Locate the cell with the specified text and output its (X, Y) center coordinate. 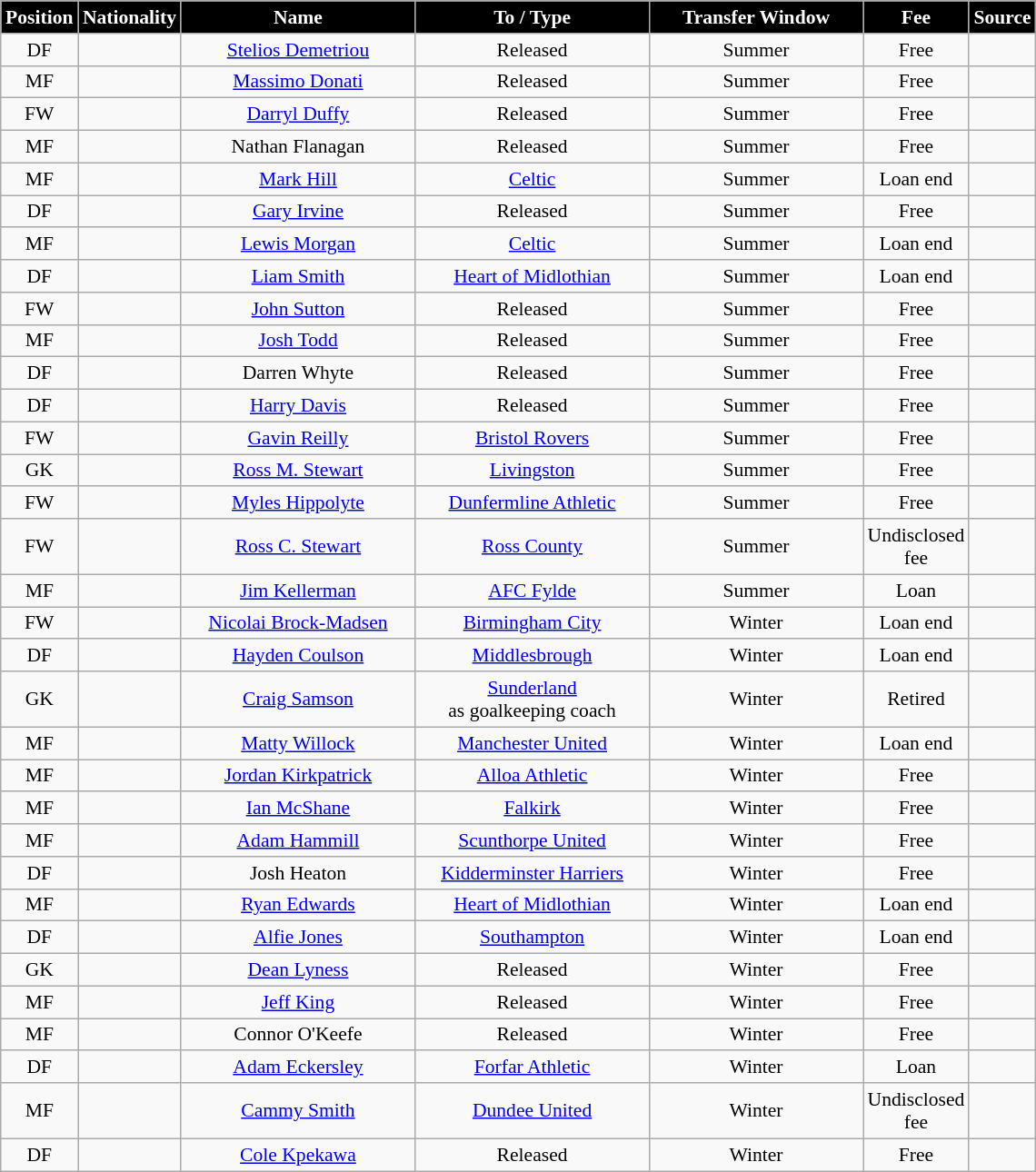
Hayden Coulson (298, 656)
Harry Davis (298, 406)
Position (40, 17)
Fee (916, 17)
Alfie Jones (298, 938)
Massimo Donati (298, 82)
Josh Todd (298, 341)
Ross C. Stewart (298, 547)
Jeff King (298, 1002)
Sunderland as goalkeeping coach (533, 700)
Darren Whyte (298, 373)
Gavin Reilly (298, 438)
Retired (916, 700)
Scunthorpe United (533, 840)
Transfer Window (756, 17)
Livingston (533, 471)
Southampton (533, 938)
To / Type (533, 17)
Ryan Edwards (298, 905)
Alloa Athletic (533, 776)
Liam Smith (298, 276)
AFC Fylde (533, 591)
Lewis Morgan (298, 244)
Bristol Rovers (533, 438)
John Sutton (298, 309)
Gary Irvine (298, 212)
Nicolai Brock-Madsen (298, 623)
Dundee United (533, 1110)
Dean Lyness (298, 970)
Craig Samson (298, 700)
Cole Kpekawa (298, 1155)
Birmingham City (533, 623)
Dunfermline Athletic (533, 503)
Nationality (129, 17)
Stelios Demetriou (298, 50)
Connor O'Keefe (298, 1035)
Ross M. Stewart (298, 471)
Manchester United (533, 743)
Ian McShane (298, 809)
Name (298, 17)
Adam Hammill (298, 840)
Kidderminster Harriers (533, 873)
Forfar Athletic (533, 1068)
Falkirk (533, 809)
Jim Kellerman (298, 591)
Mark Hill (298, 179)
Source (1001, 17)
Adam Eckersley (298, 1068)
Darryl Duffy (298, 114)
Josh Heaton (298, 873)
Nathan Flanagan (298, 147)
Matty Willock (298, 743)
Middlesbrough (533, 656)
Ross County (533, 547)
Cammy Smith (298, 1110)
Myles Hippolyte (298, 503)
Jordan Kirkpatrick (298, 776)
